Capture the cell that displays the provided text and extract its [X, Y] central coordinate. 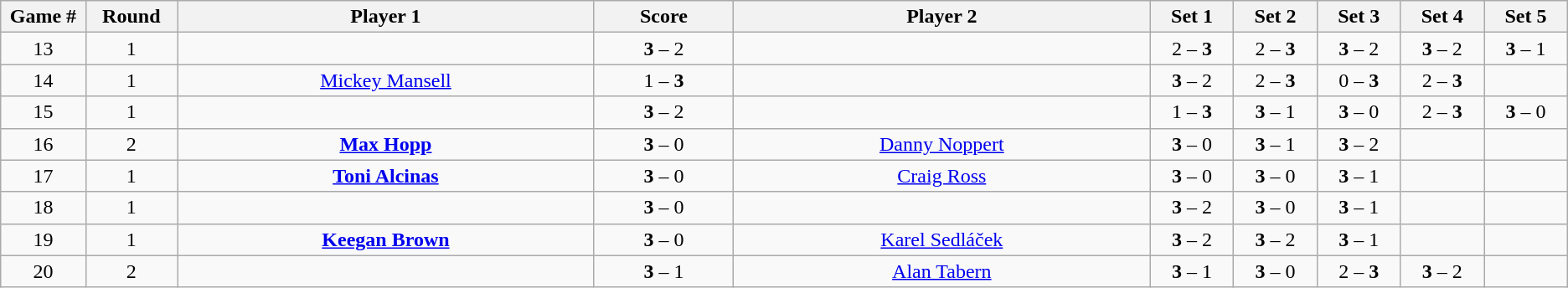
Score [663, 17]
Keegan Brown [386, 239]
Danny Noppert [941, 144]
Set 5 [1526, 17]
Craig Ross [941, 176]
15 [44, 112]
18 [44, 208]
17 [44, 176]
Set 1 [1192, 17]
Set 4 [1442, 17]
Round [131, 17]
14 [44, 80]
19 [44, 239]
Player 1 [386, 17]
Mickey Mansell [386, 80]
Alan Tabern [941, 271]
Game # [44, 17]
Max Hopp [386, 144]
Set 3 [1359, 17]
16 [44, 144]
13 [44, 49]
Player 2 [941, 17]
Karel Sedláček [941, 239]
0 – 3 [1359, 80]
Toni Alcinas [386, 176]
Set 2 [1276, 17]
20 [44, 271]
